From the cell containing the given text, extract its center point as (x, y) coordinate. 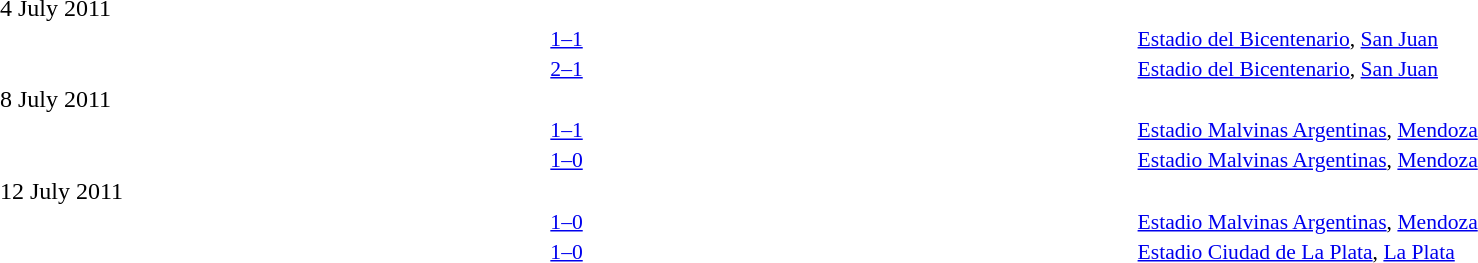
2–1 (566, 68)
